Output the [X, Y] coordinate of the center of the cell containing the given text.  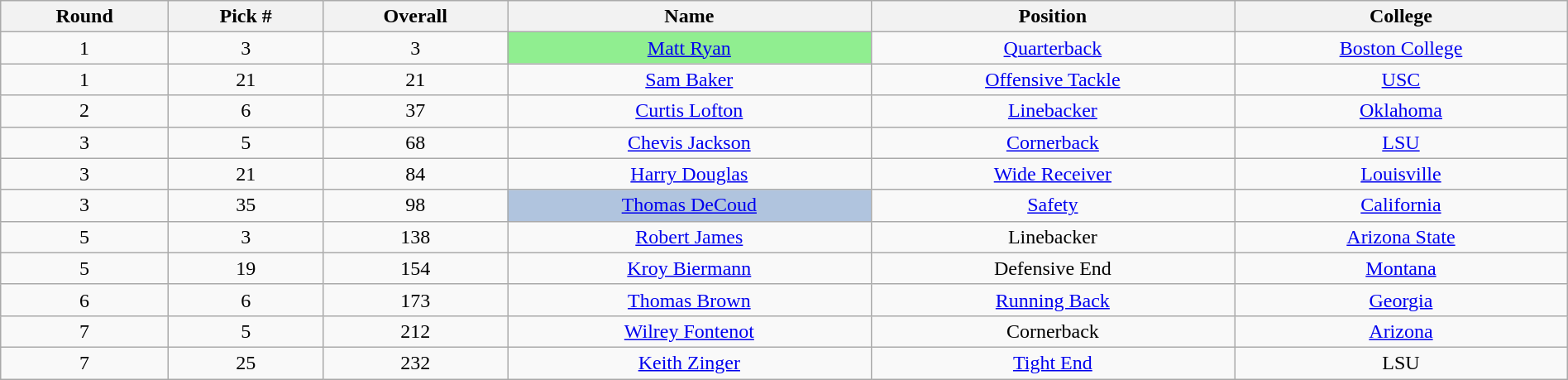
68 [415, 142]
Tight End [1053, 363]
Thomas DeCoud [690, 205]
Wide Receiver [1053, 174]
37 [415, 111]
232 [415, 363]
Arizona State [1401, 237]
Round [84, 17]
25 [245, 363]
Overall [415, 17]
Arizona [1401, 331]
173 [415, 300]
Montana [1401, 268]
Running Back [1053, 300]
Quarterback [1053, 48]
35 [245, 205]
College [1401, 17]
Kroy Biermann [690, 268]
Offensive Tackle [1053, 79]
Georgia [1401, 300]
Wilrey Fontenot [690, 331]
Chevis Jackson [690, 142]
Louisville [1401, 174]
212 [415, 331]
Keith Zinger [690, 363]
Boston College [1401, 48]
98 [415, 205]
Matt Ryan [690, 48]
Thomas Brown [690, 300]
Safety [1053, 205]
Pick # [245, 17]
Oklahoma [1401, 111]
Name [690, 17]
Position [1053, 17]
138 [415, 237]
Defensive End [1053, 268]
154 [415, 268]
USC [1401, 79]
Sam Baker [690, 79]
Robert James [690, 237]
California [1401, 205]
84 [415, 174]
19 [245, 268]
2 [84, 111]
Harry Douglas [690, 174]
Curtis Lofton [690, 111]
